Output the (X, Y) coordinate of the center of the cell containing the given text.  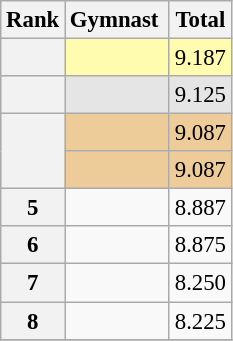
7 (33, 283)
8.875 (200, 245)
Rank (33, 20)
5 (33, 208)
6 (33, 245)
9.187 (200, 58)
8.887 (200, 208)
Gymnast (118, 20)
9.125 (200, 95)
Total (200, 20)
8.225 (200, 321)
8.250 (200, 283)
8 (33, 321)
